Pinpoint the cell where the given text exists, returning its (x, y) midpoint coordinate. 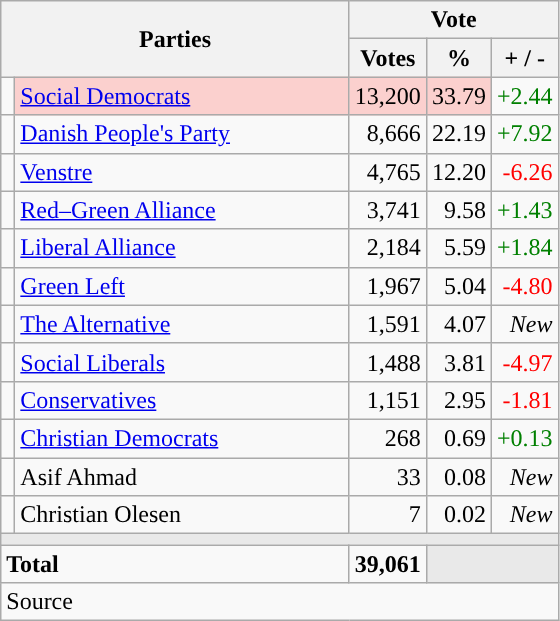
5.04 (458, 286)
22.19 (458, 134)
2,184 (388, 248)
+7.92 (524, 134)
33 (388, 477)
Danish People's Party (182, 134)
-4.80 (524, 286)
Social Liberals (182, 362)
Parties (176, 39)
Votes (388, 58)
3.81 (458, 362)
0.69 (458, 438)
The Alternative (182, 324)
+ / - (524, 58)
268 (388, 438)
+2.44 (524, 96)
12.20 (458, 172)
0.08 (458, 477)
Liberal Alliance (182, 248)
4,765 (388, 172)
7 (388, 515)
-4.97 (524, 362)
33.79 (458, 96)
13,200 (388, 96)
+1.43 (524, 210)
8,666 (388, 134)
Vote (454, 20)
9.58 (458, 210)
39,061 (388, 564)
-1.81 (524, 400)
2.95 (458, 400)
Christian Olesen (182, 515)
-6.26 (524, 172)
3,741 (388, 210)
Venstre (182, 172)
1,591 (388, 324)
Source (280, 602)
5.59 (458, 248)
1,151 (388, 400)
Green Left (182, 286)
0.02 (458, 515)
Red–Green Alliance (182, 210)
Asif Ahmad (182, 477)
1,488 (388, 362)
1,967 (388, 286)
Christian Democrats (182, 438)
% (458, 58)
+0.13 (524, 438)
4.07 (458, 324)
Conservatives (182, 400)
Total (176, 564)
Social Democrats (182, 96)
+1.84 (524, 248)
